Find where the given text appears and provide that cell's center as [X, Y] coordinate. 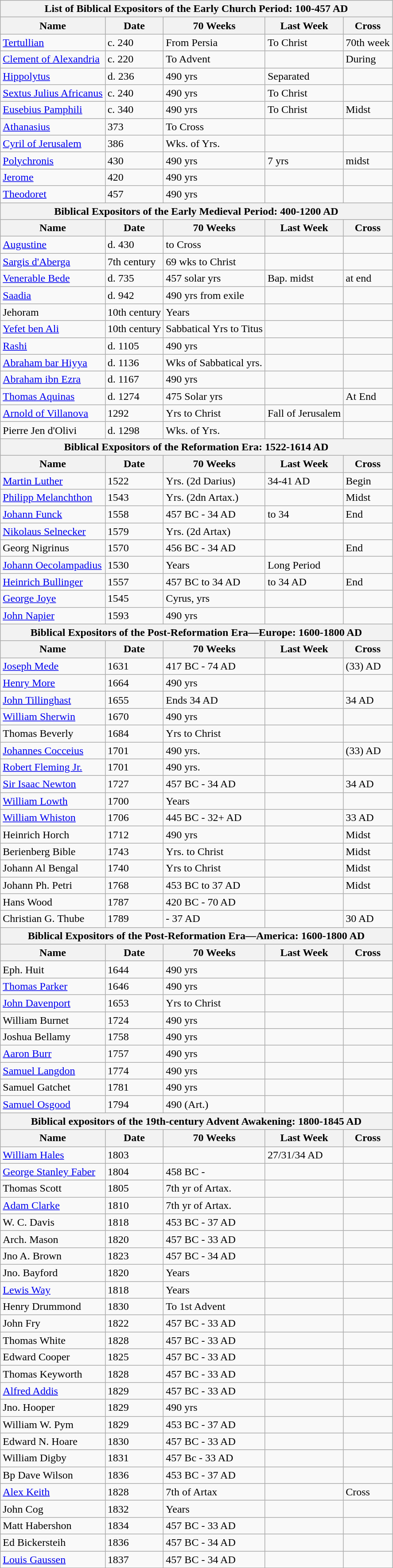
Biblical Expositors of the Post-Reformation Era—America: 1600-1800 AD [196, 936]
George Stanley Faber [53, 1172]
457 [134, 194]
1724 [134, 1020]
1768 [134, 885]
457 Bc - 33 AD [214, 1458]
457 BC to 34 AD [214, 582]
Henry Drummond [53, 1307]
Fall of Jerusalem [304, 413]
33 AD [368, 818]
457 solar yrs [214, 279]
Pierre Jen d'Olivi [53, 430]
Jerome [53, 177]
William Sherwin [53, 716]
Venerable Bede [53, 279]
1684 [134, 733]
Heinrich Horch [53, 835]
Jehoram [53, 312]
7 yrs [304, 160]
1803 [134, 1155]
1823 [134, 1256]
Joseph Mede [53, 666]
Jno. Bayford [53, 1273]
Biblical Expositors of the Post-Reformation Era—Europe: 1600-1800 AD [196, 632]
Berienberg Bible [53, 852]
1822 [134, 1324]
Thomas Scott [53, 1189]
Hippolytus [53, 76]
1700 [134, 801]
- 37 AD [214, 919]
At End [368, 396]
Abraham bar Hiyya [53, 363]
Bap. midst [304, 279]
Athanasius [53, 127]
Alex Keith [53, 1492]
William Hales [53, 1155]
Sextus Julius Africanus [53, 93]
d. 1105 [134, 346]
d. 1298 [134, 430]
c. 340 [134, 110]
Ed Bickersteih [53, 1542]
458 BC - [214, 1172]
Clement of Alexandria [53, 59]
W. C. Davis [53, 1222]
at end [368, 279]
Georg Nigrinus [53, 548]
1655 [134, 700]
1593 [134, 616]
Edward N. Hoare [53, 1441]
During [368, 59]
Adam Clarke [53, 1205]
Jno A. Brown [53, 1256]
c. 220 [134, 59]
To Advent [214, 59]
midst [368, 160]
70th week [368, 43]
Long Period [304, 565]
1631 [134, 666]
27/31/34 AD [304, 1155]
1804 [134, 1172]
Wks of Sabbatical yrs. [214, 363]
Augustine [53, 245]
Johann Funck [53, 515]
Yrs. to Christ [214, 852]
1774 [134, 1071]
Biblical Expositors of the Reformation Era: 1522-1614 AD [196, 447]
John Fry [53, 1324]
Yefet ben Ali [53, 329]
1837 [134, 1559]
1781 [134, 1088]
7th of Artax [214, 1492]
1530 [134, 565]
Thomas Parker [53, 986]
Jno. Hooper [53, 1408]
Theodoret [53, 194]
George Joye [53, 599]
Arch. Mason [53, 1239]
1670 [134, 716]
Louis Gaussen [53, 1559]
Edward Cooper [53, 1357]
417 BC - 74 AD [214, 666]
1834 [134, 1525]
430 [134, 160]
1757 [134, 1054]
1831 [134, 1458]
John Cog [53, 1509]
Rashi [53, 346]
1825 [134, 1357]
Eusebius Pamphili [53, 110]
Alfred Addis [53, 1391]
34-41 AD [304, 480]
1664 [134, 683]
1789 [134, 919]
1706 [134, 818]
John Napier [53, 616]
To 1st Advent [214, 1307]
d. 1136 [134, 363]
453 BC to 37 AD [214, 885]
to 34 AD [304, 582]
386 [134, 143]
69 wks to Christ [214, 262]
1743 [134, 852]
Arnold of Villanova [53, 413]
Eph. Huit [53, 969]
Sabbatical Yrs to Titus [214, 329]
1758 [134, 1037]
Yrs. (2d Darius) [214, 480]
1558 [134, 515]
Thomas Aquinas [53, 396]
1545 [134, 599]
1740 [134, 868]
Bp Dave Wilson [53, 1475]
1653 [134, 1003]
475 Solar yrs [214, 396]
Begin [368, 480]
Robert Fleming Jr. [53, 767]
1805 [134, 1189]
Separated [304, 76]
Thomas Keyworth [53, 1374]
Thomas White [53, 1340]
d. 942 [134, 295]
Lewis Way [53, 1290]
d. 735 [134, 279]
Johannes Cocceius [53, 751]
Yrs. (2d Artax) [214, 531]
Cyril of Jerusalem [53, 143]
William Digby [53, 1458]
William Burnet [53, 1020]
Johann Oecolampadius [53, 565]
William Whiston [53, 818]
Samuel Langdon [53, 1071]
John Tillinghast [53, 700]
William Lowth [53, 801]
Philipp Melanchthon [53, 498]
373 [134, 127]
1557 [134, 582]
445 BC - 32+ AD [214, 818]
1570 [134, 548]
Tertullian [53, 43]
Cyrus, yrs [214, 599]
Yrs. (2dn Artax.) [214, 498]
d. 430 [134, 245]
Ends 34 AD [214, 700]
Hans Wood [53, 902]
Biblical Expositors of the Early Medieval Period: 400-1200 AD [196, 211]
490 yrs from exile [214, 295]
Joshua Bellamy [53, 1037]
Biblical expositors of the 19th-century Advent Awakening: 1800-1845 AD [196, 1121]
Christian G. Thube [53, 919]
1543 [134, 498]
Johann Al Bengal [53, 868]
Aaron Burr [53, 1054]
Henry More [53, 683]
Johann Ph. Petri [53, 885]
1712 [134, 835]
d. 236 [134, 76]
Martin Luther [53, 480]
Nikolaus Selnecker [53, 531]
1810 [134, 1205]
List of Biblical Expositors of the Early Church Period: 100-457 AD [196, 9]
Samuel Osgood [53, 1104]
490 (Art.) [214, 1104]
1644 [134, 969]
Samuel Gatchet [53, 1088]
to 34 [304, 515]
1579 [134, 531]
From Persia [214, 43]
Sir Isaac Newton [53, 784]
John Davenport [53, 1003]
1292 [134, 413]
d. 1274 [134, 396]
To Cross [214, 127]
420 BC - 70 AD [214, 902]
Abraham ibn Ezra [53, 379]
30 AD [368, 919]
1794 [134, 1104]
456 BC - 34 AD [214, 548]
William W. Pym [53, 1425]
1832 [134, 1509]
Sargis d'Aberga [53, 262]
Polychronis [53, 160]
to Cross [214, 245]
1787 [134, 902]
1646 [134, 986]
7th century [134, 262]
420 [134, 177]
Thomas Beverly [53, 733]
1727 [134, 784]
Matt Habershon [53, 1525]
Saadia [53, 295]
Heinrich Bullinger [53, 582]
d. 1167 [134, 379]
1522 [134, 480]
